From the cell containing the given text, extract its center point as [x, y] coordinate. 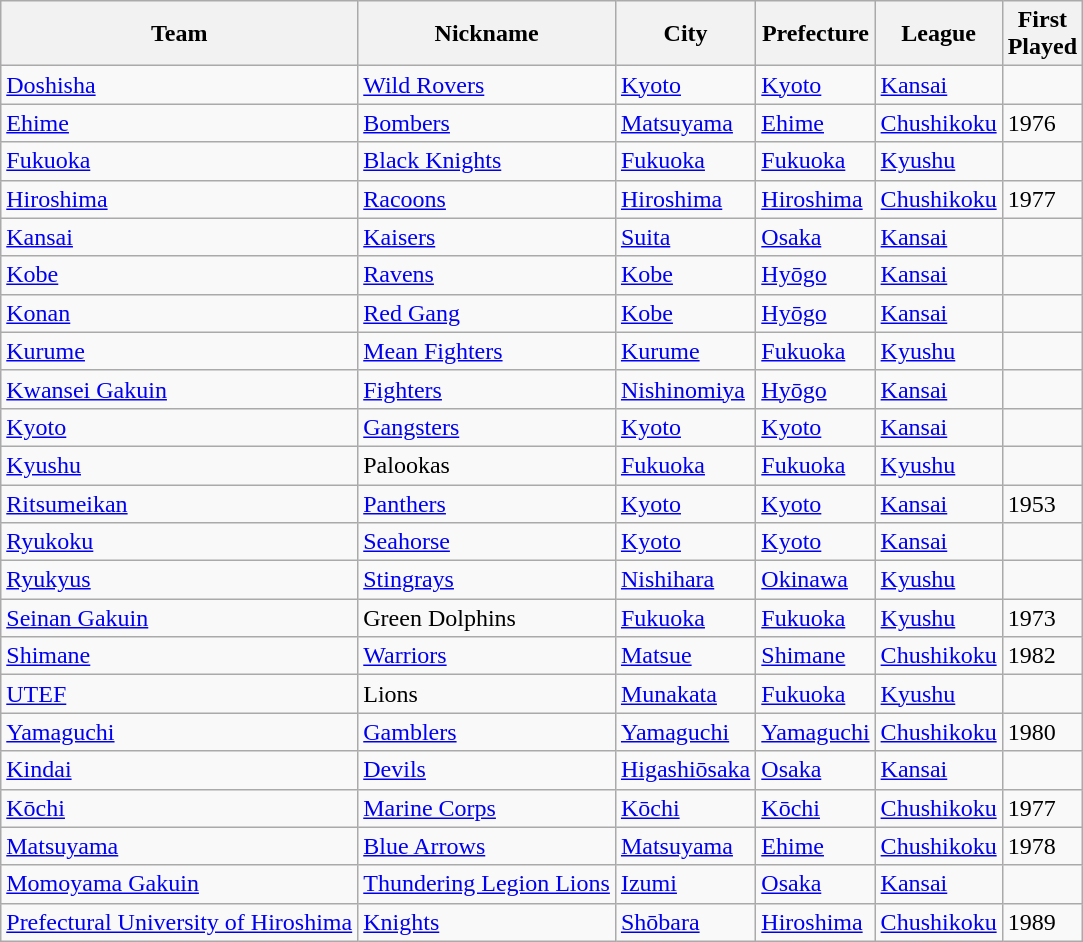
1976 [1042, 123]
Kindai [180, 770]
Doshisha [180, 85]
Marine Corps [487, 808]
Racoons [487, 199]
1953 [1042, 503]
Mean Fighters [487, 351]
League [938, 34]
City [685, 34]
Konan [180, 313]
Thundering Legion Lions [487, 884]
Team [180, 34]
Bombers [487, 123]
Panthers [487, 503]
Green Dolphins [487, 618]
Okinawa [816, 580]
Palookas [487, 465]
Higashiōsaka [685, 770]
Nishihara [685, 580]
Seahorse [487, 542]
UTEF [180, 694]
Momoyama Gakuin [180, 884]
Gangsters [487, 427]
1982 [1042, 656]
Red Gang [487, 313]
Ryukoku [180, 542]
Blue Arrows [487, 846]
Izumi [685, 884]
1978 [1042, 846]
Lions [487, 694]
Suita [685, 237]
1980 [1042, 732]
Matsue [685, 656]
Kaisers [487, 237]
Fighters [487, 389]
Shōbara [685, 922]
Ritsumeikan [180, 503]
Wild Rovers [487, 85]
Stingrays [487, 580]
1973 [1042, 618]
Gamblers [487, 732]
FirstPlayed [1042, 34]
1989 [1042, 922]
Devils [487, 770]
Ravens [487, 275]
Knights [487, 922]
Nishinomiya [685, 389]
Ryukyus [180, 580]
Prefecture [816, 34]
Prefectural University of Hiroshima [180, 922]
Black Knights [487, 161]
Kwansei Gakuin [180, 389]
Nickname [487, 34]
Seinan Gakuin [180, 618]
Munakata [685, 694]
Warriors [487, 656]
